From the cell containing the given text, extract its center point as [x, y] coordinate. 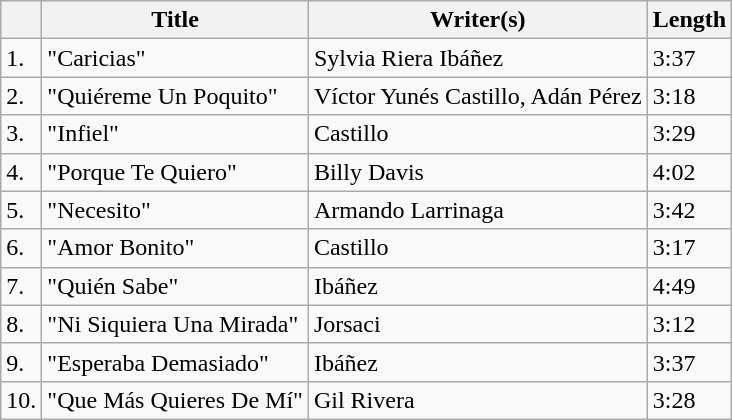
2. [22, 96]
"Ni Siquiera Una Mirada" [176, 324]
Length [689, 20]
6. [22, 248]
"Que Más Quieres De Mí" [176, 400]
3:28 [689, 400]
3:18 [689, 96]
"Quiéreme Un Poquito" [176, 96]
3:29 [689, 134]
3:17 [689, 248]
Jorsaci [478, 324]
Sylvia Riera Ibáñez [478, 58]
3. [22, 134]
3:42 [689, 210]
Gil Rivera [478, 400]
"Infiel" [176, 134]
9. [22, 362]
"Esperaba Demasiado" [176, 362]
"Necesito" [176, 210]
8. [22, 324]
Writer(s) [478, 20]
4:49 [689, 286]
Víctor Yunés Castillo, Adán Pérez [478, 96]
7. [22, 286]
"Amor Bonito" [176, 248]
Billy Davis [478, 172]
4. [22, 172]
1. [22, 58]
Armando Larrinaga [478, 210]
"Porque Te Quiero" [176, 172]
4:02 [689, 172]
"Quién Sabe" [176, 286]
10. [22, 400]
"Caricias" [176, 58]
3:12 [689, 324]
5. [22, 210]
Title [176, 20]
